Search for the cell housing the specified text and yield its [X, Y] center coordinate. 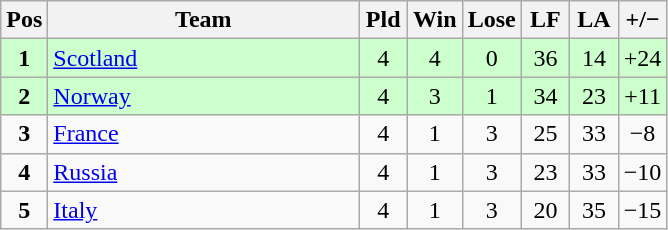
0 [492, 58]
Italy [204, 210]
−8 [642, 134]
−10 [642, 172]
Lose [492, 20]
25 [546, 134]
LF [546, 20]
Russia [204, 172]
20 [546, 210]
Norway [204, 96]
Win [434, 20]
36 [546, 58]
France [204, 134]
2 [24, 96]
14 [594, 58]
5 [24, 210]
Pld [384, 20]
LA [594, 20]
+24 [642, 58]
Pos [24, 20]
Team [204, 20]
34 [546, 96]
+11 [642, 96]
−15 [642, 210]
35 [594, 210]
Scotland [204, 58]
+/− [642, 20]
